Provide the (X, Y) coordinate of the cell's center where the given text is located.  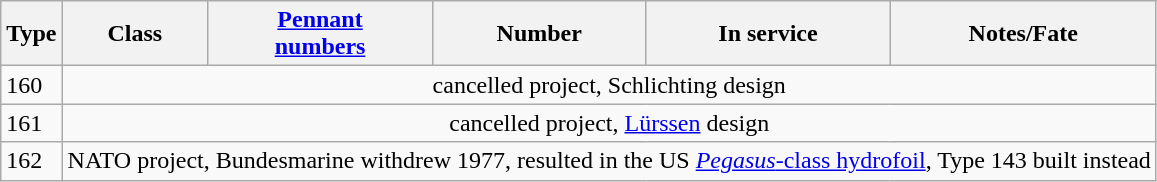
162 (32, 161)
cancelled project, Lürssen design (609, 123)
NATO project, Bundesmarine withdrew 1977, resulted in the US Pegasus-class hydrofoil, Type 143 built instead (609, 161)
Class (134, 34)
160 (32, 85)
cancelled project, Schlichting design (609, 85)
Type (32, 34)
Number (540, 34)
In service (768, 34)
161 (32, 123)
Notes/Fate (1023, 34)
Pennantnumbers (320, 34)
